Return the [x, y] coordinate for the center point of the cell that contains the specified text.  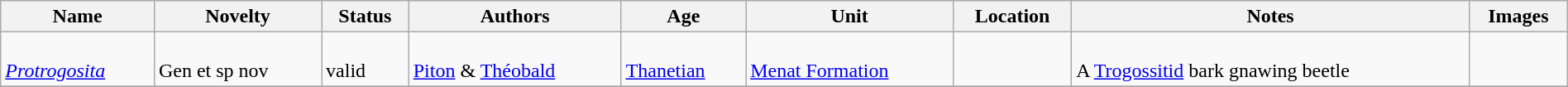
Menat Formation [850, 60]
Gen et sp nov [237, 60]
valid [366, 60]
Authors [514, 17]
A Trogossitid bark gnawing beetle [1270, 60]
Location [1012, 17]
Protrogosita [78, 60]
Status [366, 17]
Piton & Théobald [514, 60]
Age [683, 17]
Thanetian [683, 60]
Unit [850, 17]
Notes [1270, 17]
Name [78, 17]
Novelty [237, 17]
Images [1518, 17]
